Pinpoint the cell where the given text exists, returning its (X, Y) midpoint coordinate. 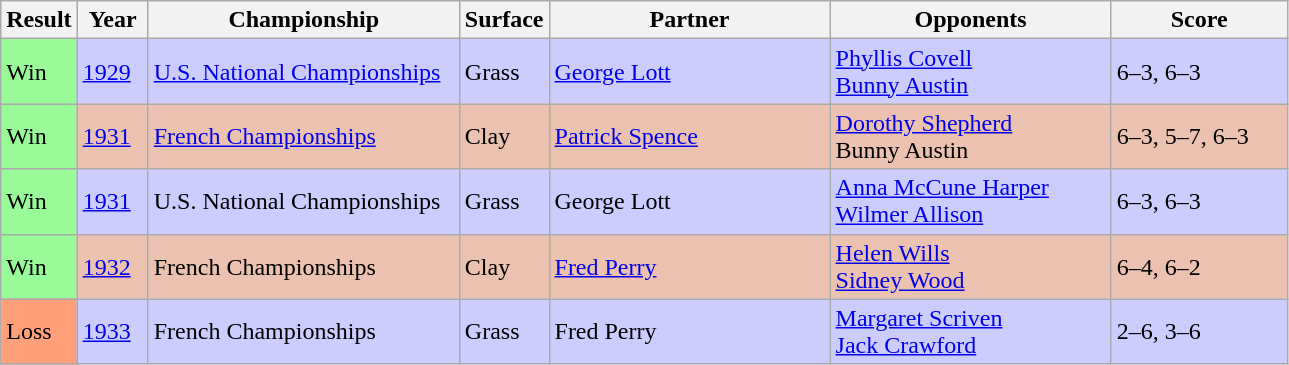
Year (112, 20)
Dorothy Shepherd Bunny Austin (970, 136)
6–3, 5–7, 6–3 (1199, 136)
Anna McCune Harper Wilmer Allison (970, 202)
Score (1199, 20)
Result (39, 20)
Helen Wills Sidney Wood (970, 266)
1933 (112, 332)
6–4, 6–2 (1199, 266)
2–6, 3–6 (1199, 332)
Margaret Scriven Jack Crawford (970, 332)
Surface (504, 20)
Championship (304, 20)
1932 (112, 266)
Patrick Spence (690, 136)
Partner (690, 20)
Opponents (970, 20)
Loss (39, 332)
Phyllis Covell Bunny Austin (970, 72)
1929 (112, 72)
